For the text-containing cell, return its midpoint in (x, y) coordinate format. 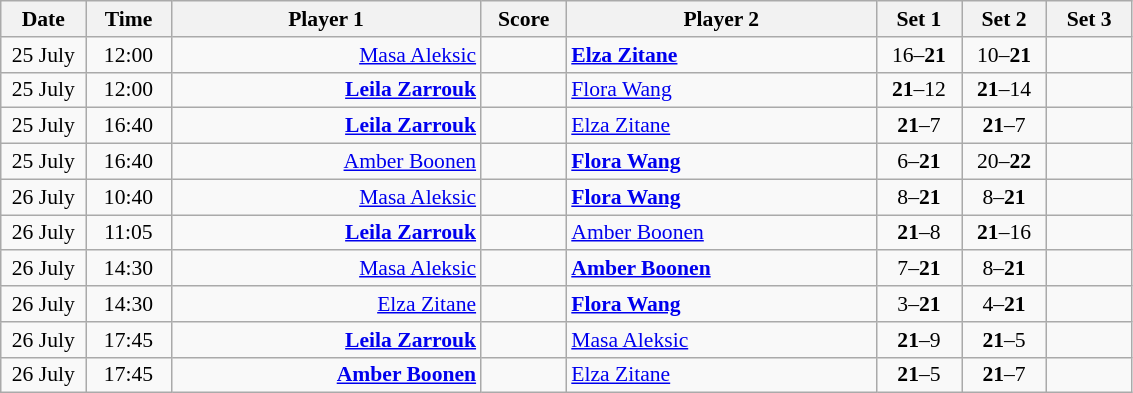
21–8 (918, 233)
21–12 (918, 90)
21–14 (1004, 90)
Score (524, 19)
6–21 (918, 162)
Date (44, 19)
20–22 (1004, 162)
16–21 (918, 55)
4–21 (1004, 304)
Set 2 (1004, 19)
21–9 (918, 340)
10–21 (1004, 55)
Set 1 (918, 19)
Player 1 (326, 19)
3–21 (918, 304)
Time (128, 19)
11:05 (128, 233)
Set 3 (1090, 19)
7–21 (918, 269)
21–16 (1004, 233)
Player 2 (721, 19)
10:40 (128, 197)
